Output the [X, Y] coordinate of the center of the cell containing the given text.  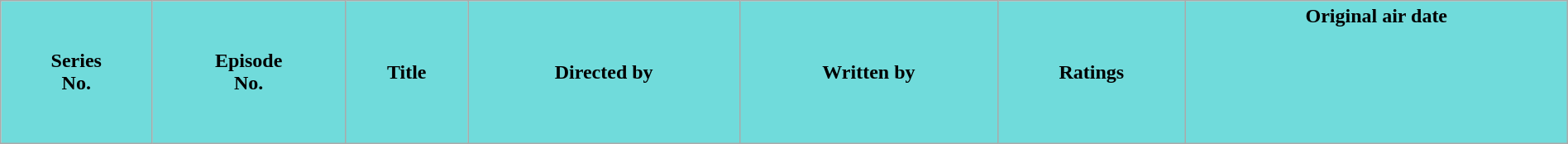
Title [407, 73]
Original air date [1376, 73]
Directed by [604, 73]
EpisodeNo. [249, 73]
Ratings [1092, 73]
Written by [868, 73]
SeriesNo. [76, 73]
